Determine the (X, Y) coordinate at the center of the cell enclosing the given text.  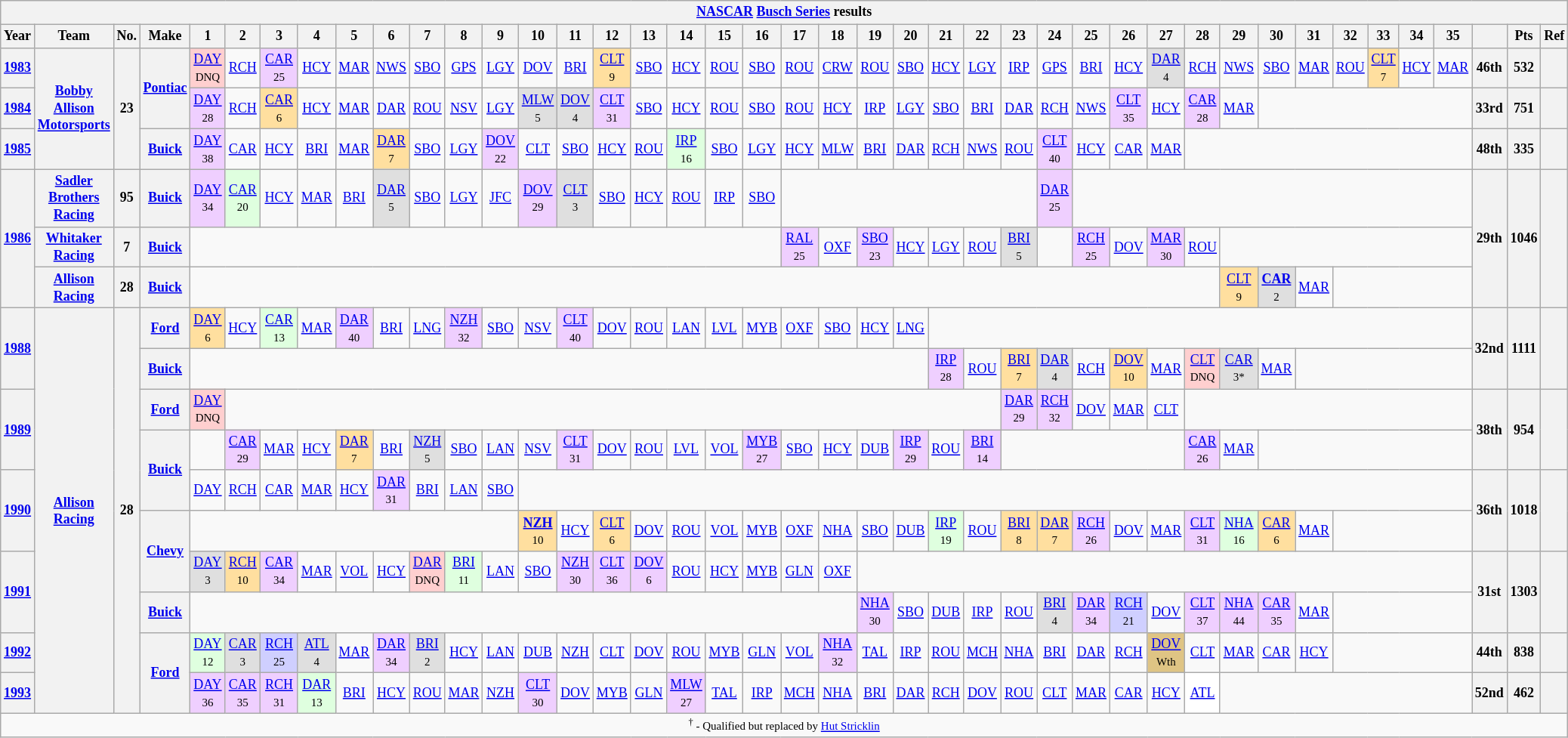
1991 (18, 592)
17 (800, 36)
13 (649, 36)
30 (1276, 36)
CAR3 (243, 653)
CLT37 (1202, 612)
34 (1417, 36)
954 (1524, 429)
RCH32 (1054, 409)
DOV22 (501, 149)
CAR13 (279, 329)
DOV6 (649, 572)
CLT35 (1128, 109)
RCH26 (1091, 531)
IRP19 (946, 531)
BRI8 (1019, 531)
27 (1166, 36)
Sadler Brothers Racing (74, 198)
462 (1524, 693)
6 (391, 36)
33rd (1489, 109)
1 (208, 36)
RCH21 (1128, 612)
MLW (837, 149)
DAR13 (316, 693)
CLT6 (612, 531)
52nd (1489, 693)
MAR30 (1166, 247)
DAR40 (354, 329)
DAY28 (208, 109)
DARDNQ (427, 572)
MLW27 (686, 693)
CRW (837, 68)
Team (74, 36)
RAL25 (800, 247)
NHA30 (875, 612)
SBO23 (875, 247)
CLTDNQ (1202, 369)
8 (464, 36)
18 (837, 36)
25 (1091, 36)
3 (279, 36)
NASCAR Busch Series results (784, 12)
BRI14 (983, 450)
Make (165, 36)
11 (576, 36)
IRP29 (911, 450)
1990 (18, 511)
95 (127, 198)
NZH32 (464, 329)
1984 (18, 109)
DOVWth (1166, 653)
1989 (18, 429)
29 (1239, 36)
29th (1489, 239)
DAY34 (208, 198)
1986 (18, 239)
26 (1128, 36)
CAR29 (243, 450)
20 (911, 36)
CAR34 (279, 572)
21 (946, 36)
DAR31 (391, 490)
† - Qualified but replaced by Hut Stricklin (784, 725)
16 (762, 36)
CAR3* (1239, 369)
NZH30 (576, 572)
1988 (18, 349)
DAR25 (1054, 198)
751 (1524, 109)
DAR29 (1019, 409)
CAR25 (279, 68)
32nd (1489, 349)
35 (1453, 36)
NZH10 (538, 531)
DAY38 (208, 149)
DOV4 (576, 109)
33 (1384, 36)
MLW5 (538, 109)
DOV10 (1128, 369)
532 (1524, 68)
BRI11 (464, 572)
32 (1350, 36)
DAY (208, 490)
BRI4 (1054, 612)
RCH31 (279, 693)
1111 (1524, 349)
24 (1054, 36)
RCH10 (243, 572)
ATL4 (316, 653)
31st (1489, 592)
Year (18, 36)
1992 (18, 653)
DAY12 (208, 653)
CAR28 (1202, 109)
38th (1489, 429)
335 (1524, 149)
1985 (18, 149)
CAR20 (243, 198)
1018 (1524, 511)
NHA44 (1239, 612)
12 (612, 36)
4 (316, 36)
31 (1314, 36)
9 (501, 36)
10 (538, 36)
NHA16 (1239, 531)
ATL (1202, 693)
Ref (1554, 36)
1993 (18, 693)
44th (1489, 653)
Chevy (165, 551)
Pontiac (165, 88)
BRI2 (427, 653)
JFC (501, 198)
CAR26 (1202, 450)
Bobby Allison Motorsports (74, 109)
5 (354, 36)
2 (243, 36)
22 (983, 36)
1983 (18, 68)
NHA32 (837, 653)
CLT3 (576, 198)
BRI7 (1019, 369)
CLT30 (538, 693)
1046 (1524, 239)
DAY3 (208, 572)
48th (1489, 149)
CLT7 (1384, 68)
DAY36 (208, 693)
IRP28 (946, 369)
14 (686, 36)
No. (127, 36)
DAY6 (208, 329)
1303 (1524, 592)
19 (875, 36)
CAR2 (1276, 288)
DAR5 (391, 198)
NZH5 (427, 450)
36th (1489, 511)
DOV29 (538, 198)
15 (724, 36)
BRI5 (1019, 247)
838 (1524, 653)
Pts (1524, 36)
IRP16 (686, 149)
MYB27 (762, 450)
Whitaker Racing (74, 247)
46th (1489, 68)
CLT36 (612, 572)
